Return the (X, Y) coordinate for the center point of the cell that contains the specified text.  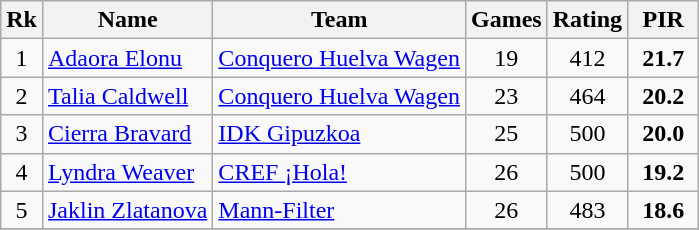
PIR (664, 20)
464 (587, 96)
Talia Caldwell (127, 96)
Adaora Elonu (127, 58)
412 (587, 58)
25 (506, 134)
Mann-Filter (340, 210)
Games (506, 20)
4 (22, 172)
18.6 (664, 210)
3 (22, 134)
IDK Gipuzkoa (340, 134)
5 (22, 210)
19.2 (664, 172)
Rk (22, 20)
2 (22, 96)
20.0 (664, 134)
Lyndra Weaver (127, 172)
Team (340, 20)
20.2 (664, 96)
21.7 (664, 58)
Rating (587, 20)
1 (22, 58)
Cierra Bravard (127, 134)
Name (127, 20)
CREF ¡Hola! (340, 172)
19 (506, 58)
483 (587, 210)
23 (506, 96)
Jaklin Zlatanova (127, 210)
